From the cell containing the given text, extract its center point as [X, Y] coordinate. 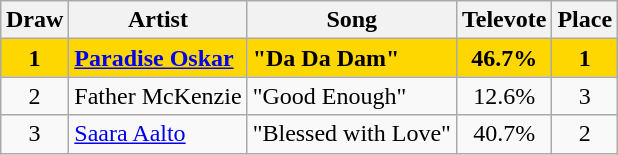
40.7% [504, 134]
Saara Aalto [158, 134]
Father McKenzie [158, 96]
Place [585, 20]
"Blessed with Love" [352, 134]
12.6% [504, 96]
Song [352, 20]
Artist [158, 20]
"Good Enough" [352, 96]
Draw [34, 20]
Televote [504, 20]
Paradise Oskar [158, 58]
"Da Da Dam" [352, 58]
46.7% [504, 58]
